Determine the (x, y) coordinate at the center of the cell enclosing the given text.  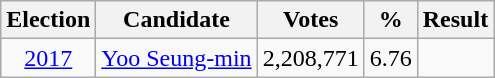
6.76 (390, 58)
Yoo Seung-min (176, 58)
Result (455, 20)
Election (48, 20)
2,208,771 (310, 58)
2017 (48, 58)
Votes (310, 20)
Candidate (176, 20)
% (390, 20)
